Capture the cell that displays the provided text and extract its [x, y] central coordinate. 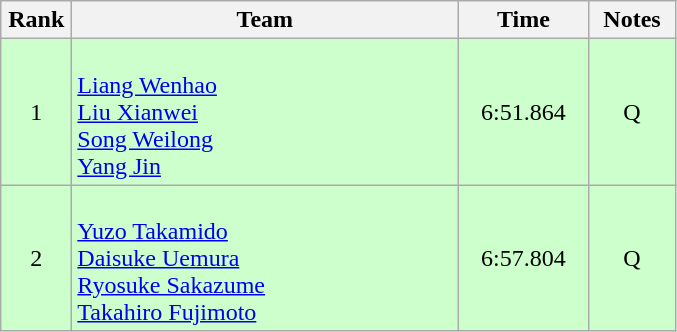
Rank [36, 20]
Time [524, 20]
6:57.804 [524, 258]
1 [36, 112]
Liang WenhaoLiu XianweiSong WeilongYang Jin [265, 112]
6:51.864 [524, 112]
Yuzo TakamidoDaisuke UemuraRyosuke SakazumeTakahiro Fujimoto [265, 258]
2 [36, 258]
Team [265, 20]
Notes [632, 20]
